Return [X, Y] of the center of cell containing provided text 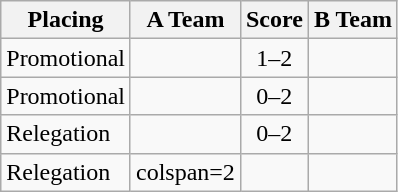
B Team [352, 20]
A Team [185, 20]
Score [274, 20]
1–2 [274, 58]
Placing [66, 20]
colspan=2 [185, 172]
